Scan for the cell matching the given text and deliver its (x, y) coordinate at center. 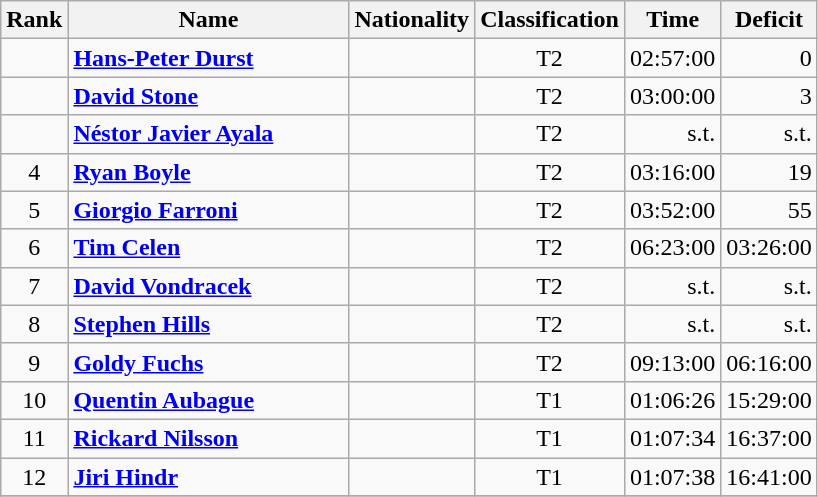
Name (208, 20)
Tim Celen (208, 248)
09:13:00 (672, 362)
03:16:00 (672, 172)
03:26:00 (769, 248)
15:29:00 (769, 400)
9 (34, 362)
Time (672, 20)
Giorgio Farroni (208, 210)
Goldy Fuchs (208, 362)
03:52:00 (672, 210)
06:23:00 (672, 248)
4 (34, 172)
11 (34, 438)
01:07:38 (672, 477)
16:37:00 (769, 438)
5 (34, 210)
01:07:34 (672, 438)
8 (34, 324)
Néstor Javier Ayala (208, 134)
10 (34, 400)
19 (769, 172)
16:41:00 (769, 477)
6 (34, 248)
Stephen Hills (208, 324)
12 (34, 477)
03:00:00 (672, 96)
01:06:26 (672, 400)
06:16:00 (769, 362)
Nationality (412, 20)
Rickard Nilsson (208, 438)
Jiri Hindr (208, 477)
55 (769, 210)
Classification (550, 20)
Deficit (769, 20)
02:57:00 (672, 58)
0 (769, 58)
3 (769, 96)
David Stone (208, 96)
David Vondracek (208, 286)
7 (34, 286)
Quentin Aubague (208, 400)
Ryan Boyle (208, 172)
Rank (34, 20)
Hans-Peter Durst (208, 58)
